From the cell containing the given text, extract its center point as [x, y] coordinate. 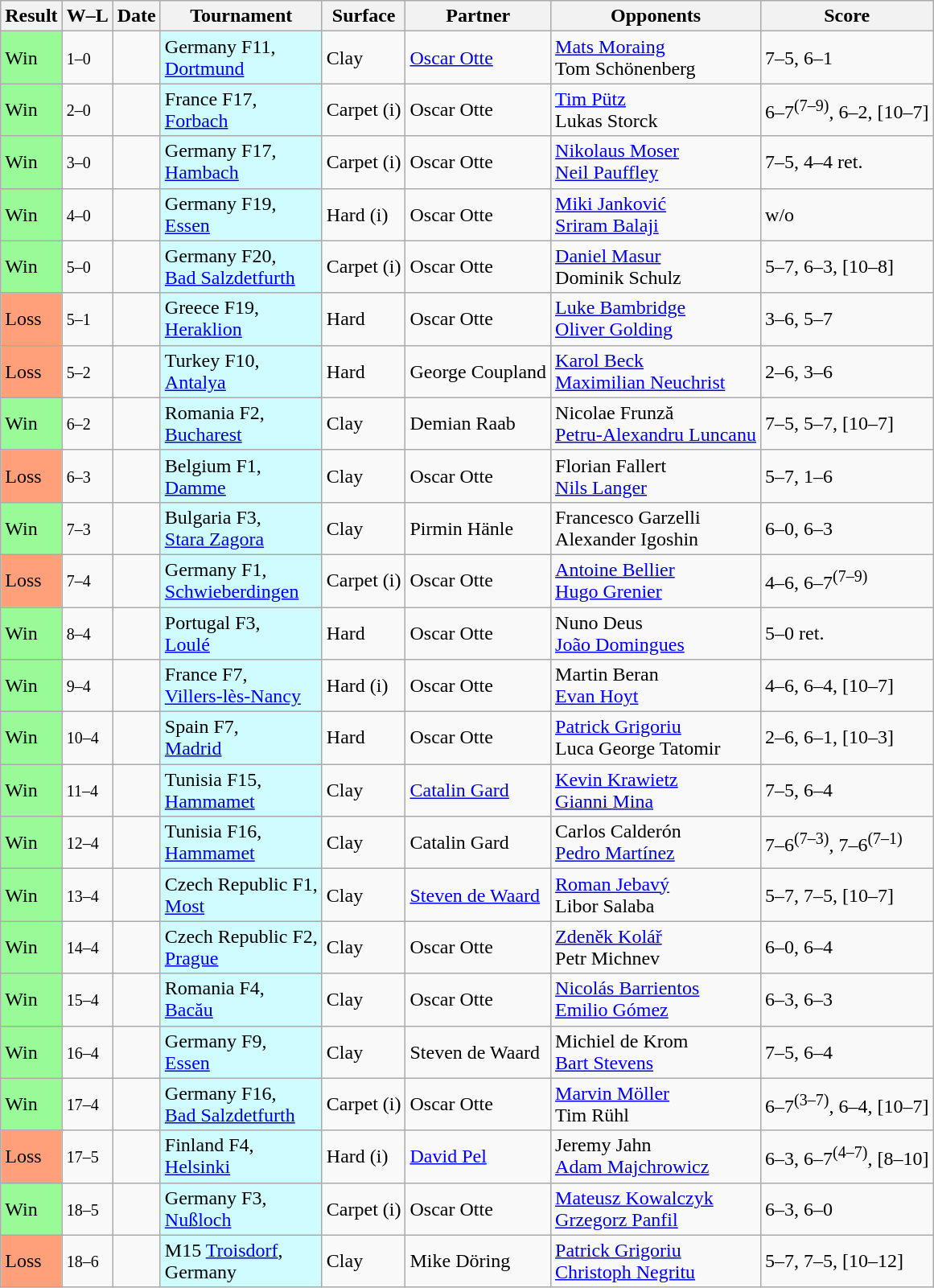
W–L [87, 16]
5–7, 6–3, [10–8] [847, 267]
Demian Raab [478, 423]
7–5, 6–1 [847, 58]
Mats Moraing Tom Schönenberg [656, 58]
France F17, Forbach [241, 109]
17–5 [87, 1157]
7–5, 4–4 ret. [847, 163]
4–6, 6–4, [10–7] [847, 685]
Nicolae Frunză Petru-Alexandru Luncanu [656, 423]
Germany F3, Nußloch [241, 1208]
4–0 [87, 214]
Tim Pütz Lukas Storck [656, 109]
6–3, 6–7(4–7), [8–10] [847, 1157]
Romania F2, Bucharest [241, 423]
Mateusz Kowalczyk Grzegorz Panfil [656, 1208]
Nicolás Barrientos Emilio Gómez [656, 999]
Zdeněk Kolář Petr Michnev [656, 948]
Nuno Deus João Domingues [656, 632]
Patrick Grigoriu Luca George Tatomir [656, 739]
David Pel [478, 1157]
5–7, 1–6 [847, 476]
Nikolaus Moser Neil Pauffley [656, 163]
Surface [364, 16]
Germany F20, Bad Salzdetfurth [241, 267]
Tournament [241, 16]
Luke Bambridge Oliver Golding [656, 319]
Marvin Möller Tim Rühl [656, 1104]
2–6, 3–6 [847, 372]
5–0 ret. [847, 632]
Greece F19, Heraklion [241, 319]
Czech Republic F2, Prague [241, 948]
6–0, 6–4 [847, 948]
6–0, 6–3 [847, 528]
Tunisia F16, Hammamet [241, 843]
12–4 [87, 843]
7–4 [87, 581]
13–4 [87, 895]
5–0 [87, 267]
France F7, Villers-lès-Nancy [241, 685]
w/o [847, 214]
Portugal F3, Loulé [241, 632]
Opponents [656, 16]
Spain F7, Madrid [241, 739]
6–3, 6–0 [847, 1208]
11–4 [87, 790]
6–7(3–7), 6–4, [10–7] [847, 1104]
5–7, 7–5, [10–7] [847, 895]
Carlos Calderón Pedro Martínez [656, 843]
Belgium F1, Damme [241, 476]
3–0 [87, 163]
Florian Fallert Nils Langer [656, 476]
Date [137, 16]
16–4 [87, 1052]
Romania F4, Bacău [241, 999]
4–6, 6–7(7–9) [847, 581]
Turkey F10, Antalya [241, 372]
Michiel de Krom Bart Stevens [656, 1052]
Antoine Bellier Hugo Grenier [656, 581]
Roman Jebavý Libor Salaba [656, 895]
Karol Beck Maximilian Neuchrist [656, 372]
Germany F19, Essen [241, 214]
6–3, 6–3 [847, 999]
Germany F9, Essen [241, 1052]
Pirmin Hänle [478, 528]
Tunisia F15, Hammamet [241, 790]
2–0 [87, 109]
7–6(7–3), 7–6(7–1) [847, 843]
7–5, 5–7, [10–7] [847, 423]
7–3 [87, 528]
18–5 [87, 1208]
Germany F1, Schwieberdingen [241, 581]
Czech Republic F1, Most [241, 895]
9–4 [87, 685]
Result [31, 16]
Mike Döring [478, 1261]
5–1 [87, 319]
George Coupland [478, 372]
17–4 [87, 1104]
Patrick Grigoriu Christoph Negritu [656, 1261]
15–4 [87, 999]
Partner [478, 16]
Francesco Garzelli Alexander Igoshin [656, 528]
18–6 [87, 1261]
Martin Beran Evan Hoyt [656, 685]
Finland F4, Helsinki [241, 1157]
Germany F17, Hambach [241, 163]
Kevin Krawietz Gianni Mina [656, 790]
1–0 [87, 58]
Miki Janković Sriram Balaji [656, 214]
Bulgaria F3, Stara Zagora [241, 528]
6–3 [87, 476]
10–4 [87, 739]
Daniel Masur Dominik Schulz [656, 267]
5–7, 7–5, [10–12] [847, 1261]
Jeremy Jahn Adam Majchrowicz [656, 1157]
Germany F16, Bad Salzdetfurth [241, 1104]
5–2 [87, 372]
3–6, 5–7 [847, 319]
Score [847, 16]
14–4 [87, 948]
M15 Troisdorf, Germany [241, 1261]
6–2 [87, 423]
Germany F11, Dortmund [241, 58]
8–4 [87, 632]
2–6, 6–1, [10–3] [847, 739]
6–7(7–9), 6–2, [10–7] [847, 109]
